From the cell containing the given text, extract its center point as [X, Y] coordinate. 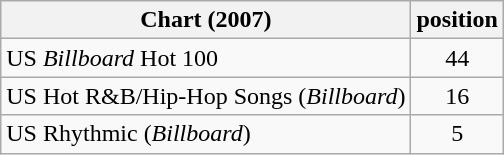
Chart (2007) [206, 20]
16 [457, 96]
5 [457, 134]
US Hot R&B/Hip-Hop Songs (Billboard) [206, 96]
44 [457, 58]
position [457, 20]
US Rhythmic (Billboard) [206, 134]
US Billboard Hot 100 [206, 58]
